Determine the [X, Y] coordinate at the center of the cell enclosing the given text.  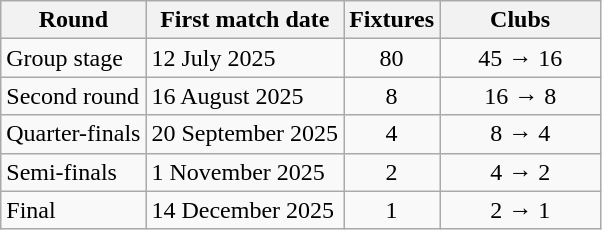
Round [74, 20]
16 → 8 [520, 96]
1 [392, 210]
Quarter-finals [74, 134]
8 [392, 96]
First match date [245, 20]
8 → 4 [520, 134]
2 [392, 172]
45 → 16 [520, 58]
Final [74, 210]
Fixtures [392, 20]
Clubs [520, 20]
16 August 2025 [245, 96]
80 [392, 58]
Second round [74, 96]
1 November 2025 [245, 172]
14 December 2025 [245, 210]
12 July 2025 [245, 58]
4 [392, 134]
Group stage [74, 58]
4 → 2 [520, 172]
20 September 2025 [245, 134]
Semi-finals [74, 172]
2 → 1 [520, 210]
